Search for the cell housing the specified text and yield its (x, y) center coordinate. 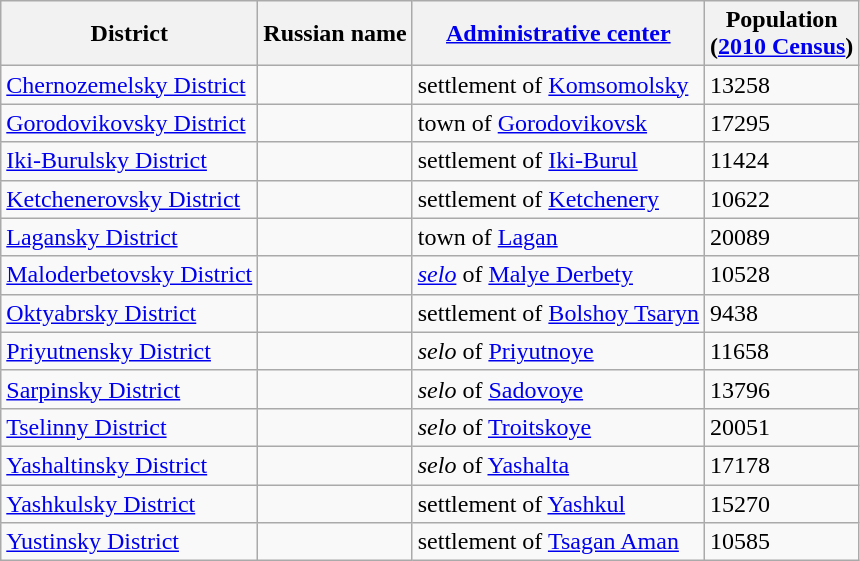
17295 (781, 123)
13796 (781, 389)
settlement of Ketchenery (558, 199)
Tselinny District (130, 427)
13258 (781, 85)
20089 (781, 237)
Ketchenerovsky District (130, 199)
selo of Troitskoye (558, 427)
settlement of Komsomolsky (558, 85)
Priyutnensky District (130, 351)
Oktyabrsky District (130, 313)
Russian name (335, 34)
17178 (781, 465)
20051 (781, 427)
Lagansky District (130, 237)
settlement of Yashkul (558, 503)
10622 (781, 199)
11424 (781, 161)
selo of Yashalta (558, 465)
selo of Priyutnoye (558, 351)
10528 (781, 275)
town of Gorodovikovsk (558, 123)
10585 (781, 542)
Yashaltinsky District (130, 465)
11658 (781, 351)
Population(2010 Census) (781, 34)
Iki-Burulsky District (130, 161)
Sarpinsky District (130, 389)
Yashkulsky District (130, 503)
Yustinsky District (130, 542)
Administrative center (558, 34)
settlement of Iki-Burul (558, 161)
15270 (781, 503)
settlement of Tsagan Aman (558, 542)
town of Lagan (558, 237)
selo of Malye Derbety (558, 275)
selo of Sadovoye (558, 389)
Chernozemelsky District (130, 85)
Maloderbetovsky District (130, 275)
Gorodovikovsky District (130, 123)
settlement of Bolshoy Tsaryn (558, 313)
9438 (781, 313)
District (130, 34)
